Find where the given text appears and provide that cell's center as [x, y] coordinate. 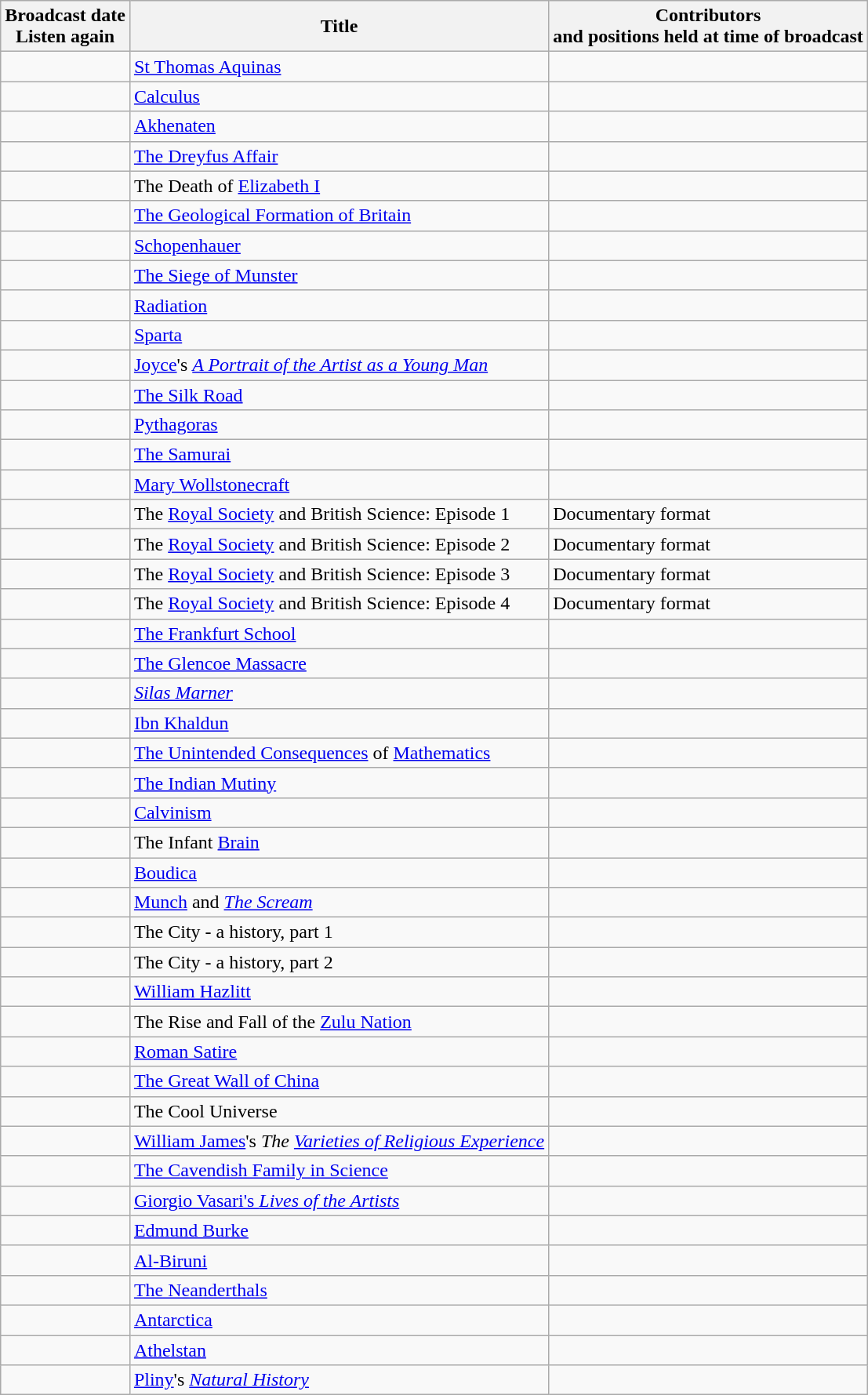
The Samurai [339, 455]
William Hazlitt [339, 992]
The Silk Road [339, 394]
Title [339, 27]
Pliny's Natural History [339, 1380]
The City - a history, part 1 [339, 932]
Calvinism [339, 812]
Silas Marner [339, 693]
Ibn Khaldun [339, 723]
The Royal Society and British Science: Episode 4 [339, 604]
William James's The Varieties of Religious Experience [339, 1141]
Akhenaten [339, 126]
Munch and The Scream [339, 903]
The Rise and Fall of the Zulu Nation [339, 1022]
The Royal Society and British Science: Episode 1 [339, 514]
The Indian Mutiny [339, 783]
The Neanderthals [339, 1290]
The City - a history, part 2 [339, 962]
Roman Satire [339, 1052]
Schopenhauer [339, 245]
Al-Biruni [339, 1260]
Boudica [339, 873]
The Cavendish Family in Science [339, 1171]
Sparta [339, 335]
Calculus [339, 96]
The Cool Universe [339, 1111]
The Glencoe Massacre [339, 663]
The Geological Formation of Britain [339, 216]
Giorgio Vasari's Lives of the Artists [339, 1201]
St Thomas Aquinas [339, 67]
The Unintended Consequences of Mathematics [339, 753]
Athelstan [339, 1350]
The Death of Elizabeth I [339, 186]
The Siege of Munster [339, 275]
Joyce's A Portrait of the Artist as a Young Man [339, 365]
Edmund Burke [339, 1230]
The Great Wall of China [339, 1081]
Pythagoras [339, 425]
The Infant Brain [339, 842]
Antarctica [339, 1320]
Broadcast date Listen again [66, 27]
The Royal Society and British Science: Episode 2 [339, 544]
The Frankfurt School [339, 634]
Contributors and positions held at time of broadcast [709, 27]
The Royal Society and British Science: Episode 3 [339, 574]
Mary Wollstonecraft [339, 485]
The Dreyfus Affair [339, 156]
Radiation [339, 305]
